Detect which cell encompasses the target text, then output its [X, Y] center coordinate. 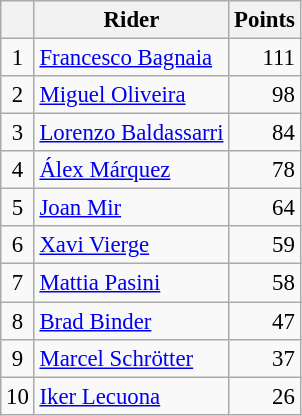
5 [18, 208]
6 [18, 245]
26 [264, 396]
Lorenzo Baldassarri [132, 133]
Álex Márquez [132, 170]
Brad Binder [132, 321]
Xavi Vierge [132, 245]
8 [18, 321]
64 [264, 208]
Rider [132, 20]
Points [264, 20]
98 [264, 95]
47 [264, 321]
Joan Mir [132, 208]
Miguel Oliveira [132, 95]
78 [264, 170]
4 [18, 170]
1 [18, 58]
84 [264, 133]
Mattia Pasini [132, 283]
58 [264, 283]
111 [264, 58]
Iker Lecuona [132, 396]
10 [18, 396]
Marcel Schrötter [132, 358]
59 [264, 245]
3 [18, 133]
9 [18, 358]
7 [18, 283]
37 [264, 358]
2 [18, 95]
Francesco Bagnaia [132, 58]
